Determine the [x, y] coordinate at the center of the cell enclosing the given text.  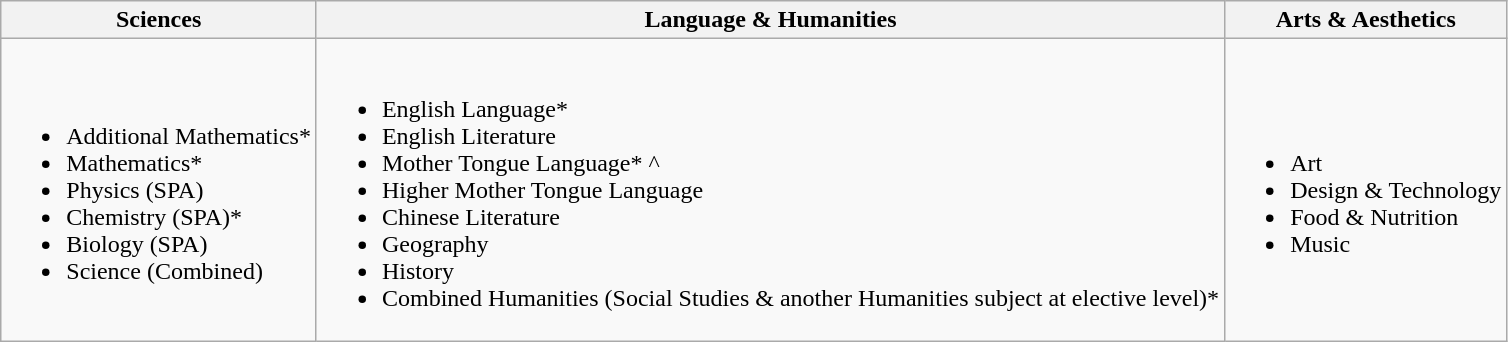
Arts & Aesthetics [1366, 20]
Additional Mathematics*Mathematics*Physics (SPA)Chemistry (SPA)*Biology (SPA)Science (Combined) [159, 190]
Language & Humanities [770, 20]
Sciences [159, 20]
ArtDesign & TechnologyFood & NutritionMusic [1366, 190]
